Return (x, y) of the center of cell containing provided text 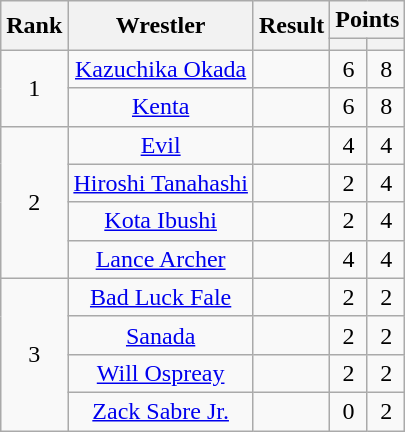
Wrestler (161, 26)
Points (368, 20)
Kazuchika Okada (161, 69)
Kenta (161, 107)
Hiroshi Tanahashi (161, 183)
Evil (161, 145)
0 (349, 411)
Kota Ibushi (161, 221)
1 (34, 88)
Result (291, 26)
Lance Archer (161, 259)
Rank (34, 26)
Sanada (161, 335)
Zack Sabre Jr. (161, 411)
Will Ospreay (161, 373)
Bad Luck Fale (161, 297)
3 (34, 354)
